Output the [x, y] coordinate of the center of the cell containing the given text.  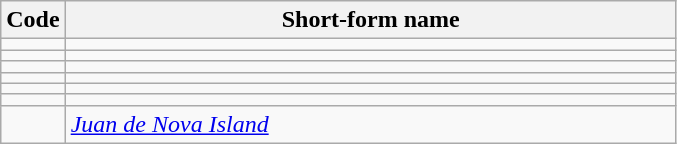
Juan de Nova Island [370, 124]
Short-form name [370, 20]
Code [33, 20]
